Provide the (x, y) coordinate of the cell's center where the given text is located.  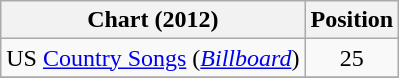
Position (352, 20)
US Country Songs (Billboard) (153, 58)
Chart (2012) (153, 20)
25 (352, 58)
